Locate the cell with the specified text and output its [x, y] center coordinate. 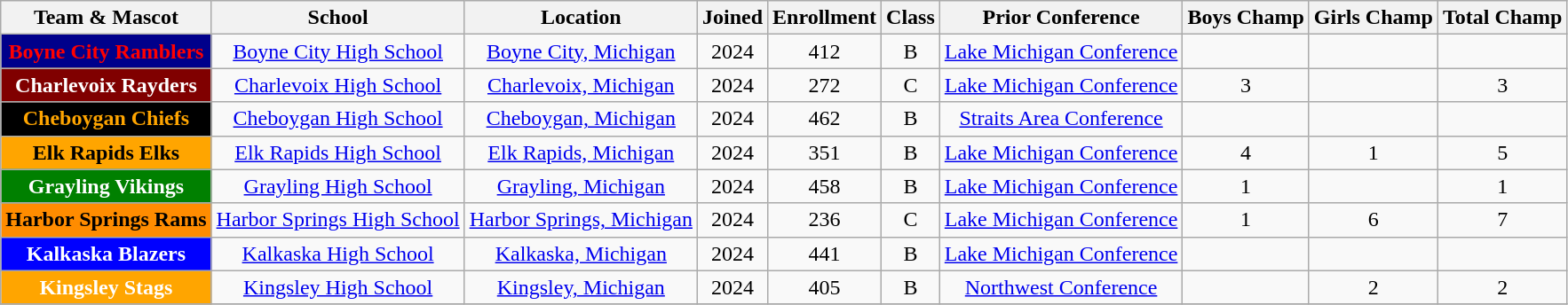
412 [825, 51]
7 [1502, 220]
Charlevoix Rayders [107, 85]
Charlevoix High School [337, 85]
Joined [732, 18]
Boys Champ [1246, 18]
Girls Champ [1373, 18]
462 [825, 119]
Grayling High School [337, 186]
Kingsley, Michigan [581, 287]
Northwest Conference [1061, 287]
4 [1246, 152]
272 [825, 85]
Cheboygan High School [337, 119]
Kingsley Stags [107, 287]
Cheboygan Chiefs [107, 119]
Kalkaska High School [337, 254]
458 [825, 186]
351 [825, 152]
Charlevoix, Michigan [581, 85]
Grayling Vikings [107, 186]
Grayling, Michigan [581, 186]
Harbor Springs High School [337, 220]
Location [581, 18]
Enrollment [825, 18]
Elk Rapids, Michigan [581, 152]
Boyne City, Michigan [581, 51]
Straits Area Conference [1061, 119]
Class [911, 18]
Kalkaska, Michigan [581, 254]
Cheboygan, Michigan [581, 119]
Total Champ [1502, 18]
Elk Rapids High School [337, 152]
6 [1373, 220]
Harbor Springs Rams [107, 220]
405 [825, 287]
Prior Conference [1061, 18]
441 [825, 254]
Elk Rapids Elks [107, 152]
Kingsley High School [337, 287]
Kalkaska Blazers [107, 254]
Boyne City Ramblers [107, 51]
Team & Mascot [107, 18]
Boyne City High School [337, 51]
5 [1502, 152]
School [337, 18]
236 [825, 220]
Harbor Springs, Michigan [581, 220]
